Detect which cell encompasses the target text, then output its [X, Y] center coordinate. 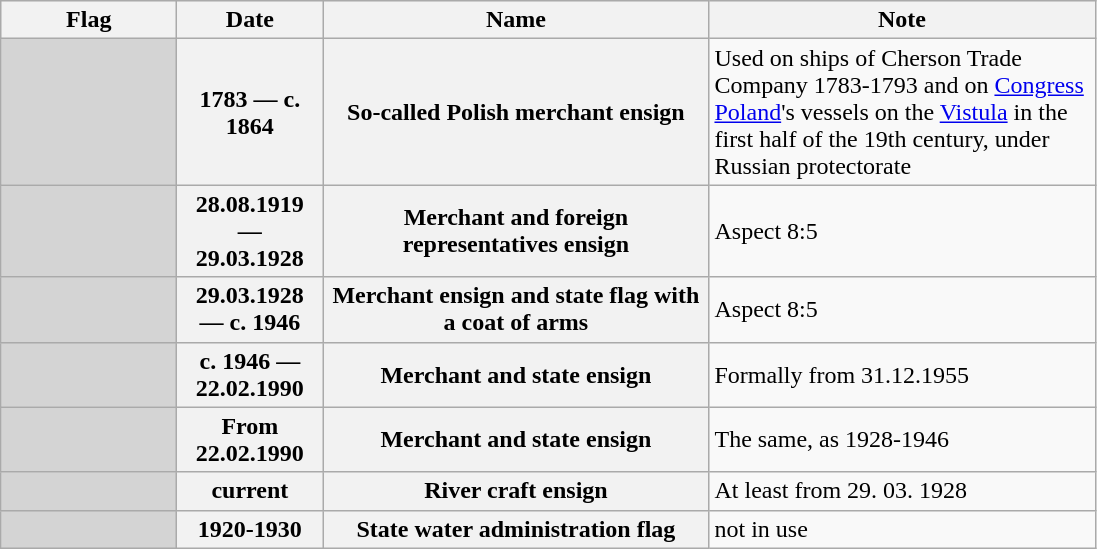
So-called Polish merchant ensign [516, 112]
State water administration flag [516, 529]
Merchant and foreign representatives ensign [516, 231]
River craft ensign [516, 491]
1783 — c. 1864 [250, 112]
c. 1946 — 22.02.1990 [250, 374]
Flag [89, 20]
From 22.02.1990 [250, 440]
Formally from 31.12.1955 [902, 374]
not in use [902, 529]
29.03.1928 — c. 1946 [250, 310]
Name [516, 20]
1920-1930 [250, 529]
Merchant ensign and state flag with a coat of arms [516, 310]
28.08.1919 — 29.03.1928 [250, 231]
The same, as 1928-1946 [902, 440]
At least from 29. 03. 1928 [902, 491]
Note [902, 20]
Date [250, 20]
current [250, 491]
